Extract the [x, y] coordinate from the center of the cell holding the provided text.  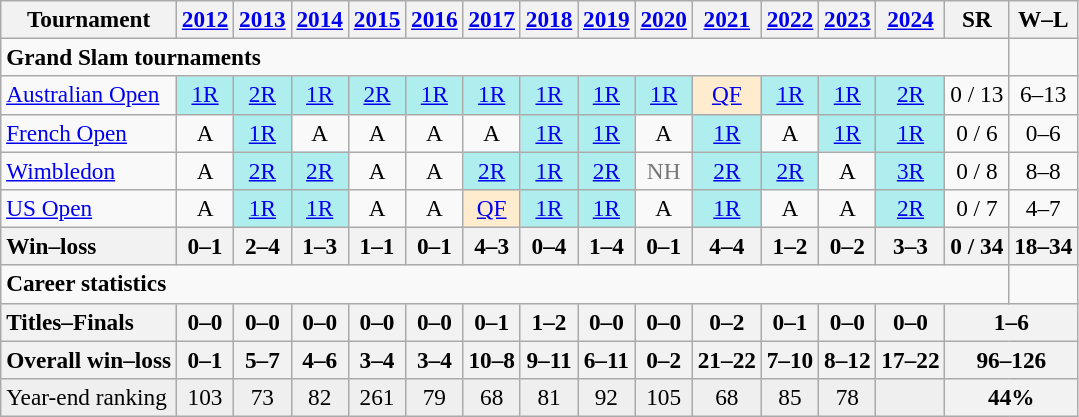
82 [320, 397]
92 [606, 397]
21–22 [726, 359]
0 / 8 [977, 170]
2014 [320, 19]
Titles–Finals [89, 322]
Overall win–loss [89, 359]
Wimbledon [89, 170]
Tournament [89, 19]
17–22 [910, 359]
2024 [910, 19]
18–34 [1044, 246]
3–3 [910, 246]
0 / 6 [977, 133]
5–7 [262, 359]
Win–loss [89, 246]
7–10 [790, 359]
10–8 [492, 359]
Career statistics [505, 284]
2023 [848, 19]
2013 [262, 19]
0 / 34 [977, 246]
2–4 [262, 246]
2022 [790, 19]
4–7 [1044, 208]
105 [664, 397]
W–L [1044, 19]
8–12 [848, 359]
2016 [434, 19]
73 [262, 397]
6–11 [606, 359]
SR [977, 19]
French Open [89, 133]
8–8 [1044, 170]
1–3 [320, 246]
103 [204, 397]
0 / 13 [977, 95]
9–11 [548, 359]
78 [848, 397]
Grand Slam tournaments [505, 57]
261 [376, 397]
2018 [548, 19]
0–4 [548, 246]
96–126 [1012, 359]
79 [434, 397]
0–6 [1044, 133]
Year-end ranking [89, 397]
1–6 [1012, 322]
0 / 7 [977, 208]
6–13 [1044, 95]
2017 [492, 19]
2020 [664, 19]
2015 [376, 19]
NH [664, 170]
2021 [726, 19]
44% [1012, 397]
3R [910, 170]
2019 [606, 19]
1–4 [606, 246]
4–3 [492, 246]
85 [790, 397]
Australian Open [89, 95]
4–6 [320, 359]
1–1 [376, 246]
4–4 [726, 246]
2012 [204, 19]
81 [548, 397]
US Open [89, 208]
